Return the (x, y) coordinate for the center point of the cell that contains the specified text.  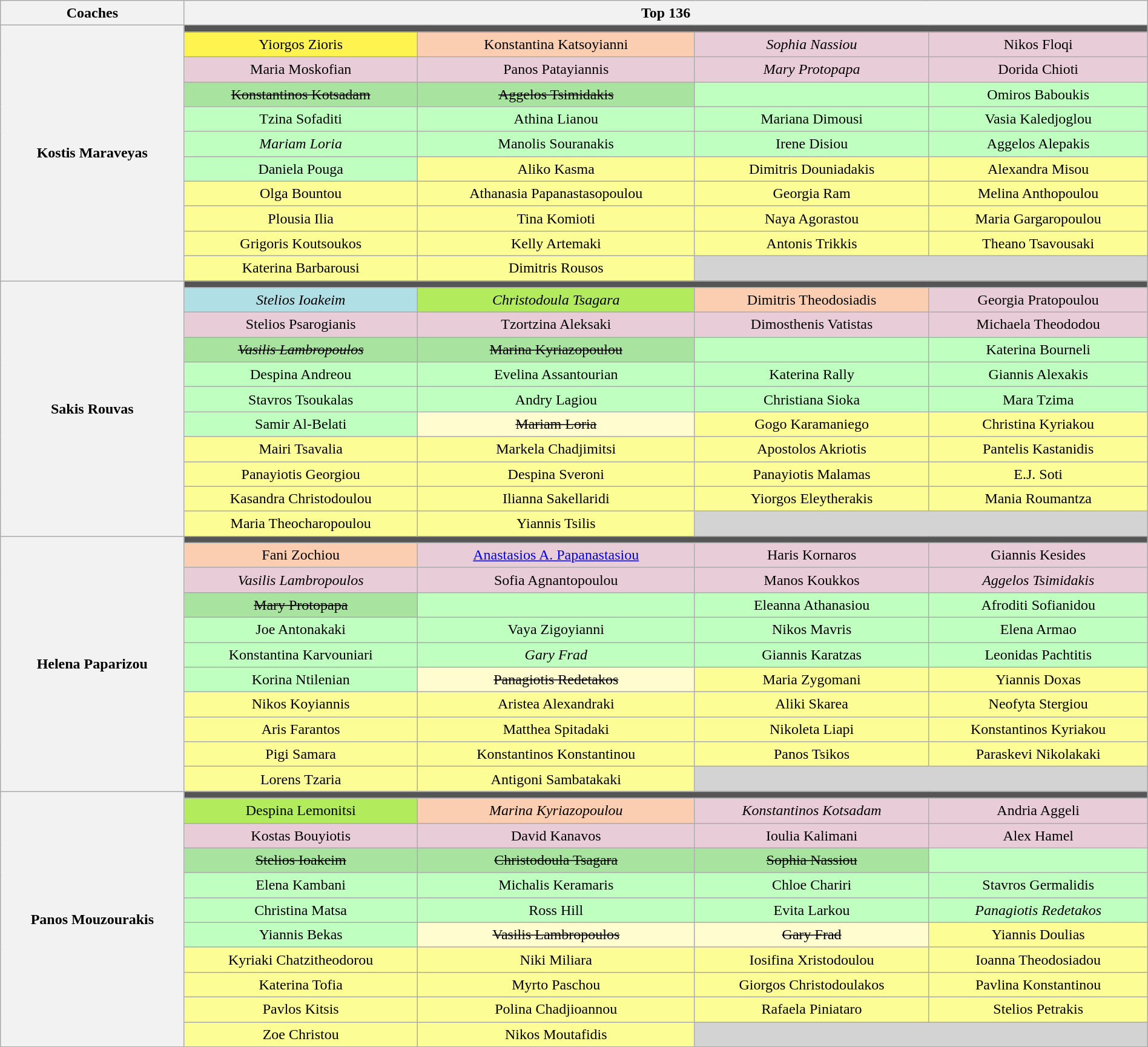
Irene Disiou (811, 144)
Stavros Germalidis (1038, 885)
Athanasia Papanastasopoulou (556, 194)
Antigoni Sambatakaki (556, 779)
Aggelos Alepakis (1038, 144)
Christiana Sioka (811, 400)
Tzina Sofaditi (301, 119)
Antonis Trikkis (811, 243)
Iosifina Xristodoulou (811, 959)
Aristea Alexandraki (556, 705)
Aris Farantos (301, 729)
Mania Roumantza (1038, 499)
Evelina Assantourian (556, 374)
Plousia Ilia (301, 218)
Olga Bountou (301, 194)
Joe Antonakaki (301, 630)
Yiorgos Zioris (301, 45)
Giorgos Christodoulakos (811, 985)
Dimosthenis Vatistas (811, 325)
Aliko Kasma (556, 168)
Dimitris Theodosiadis (811, 300)
Sakis Rouvas (92, 409)
Pavlina Konstantinou (1038, 985)
Ioulia Kalimani (811, 836)
Tina Komioti (556, 218)
Panos Mouzourakis (92, 919)
Kasandra Christodoulou (301, 499)
Kostis Maraveyas (92, 153)
Yiorgos Eleytherakis (811, 499)
Konstantinos Konstantinou (556, 755)
Katerina Bourneli (1038, 350)
Paraskevi Nikolakaki (1038, 755)
Mara Tzima (1038, 400)
Giannis Karatzas (811, 654)
Pavlos Kitsis (301, 1009)
Afroditi Sofianidou (1038, 604)
Kostas Bouyiotis (301, 836)
Top 136 (666, 13)
Rafaela Piniataro (811, 1009)
Naya Agorastou (811, 218)
Nikos Koyiannis (301, 705)
Katerina Barbarousi (301, 268)
Leonidas Pachtitis (1038, 654)
Katerina Rally (811, 374)
Giannis Kesides (1038, 555)
Zoe Christou (301, 1034)
Yiannis Tsilis (556, 523)
Anastasios A. Papanastasiou (556, 555)
Andry Lagiou (556, 400)
Konstantina Katsoyianni (556, 45)
Panos Tsikos (811, 755)
Yiannis Bekas (301, 935)
Mariana Dimousi (811, 119)
Samir Al-Belati (301, 424)
Nikos Moutafidis (556, 1034)
Giannis Alexakis (1038, 374)
Vaya Zigoyianni (556, 630)
Manos Koukkos (811, 580)
Ilianna Sakellaridi (556, 499)
Fani Zochiou (301, 555)
Nikos Mavris (811, 630)
Panos Patayiannis (556, 69)
Panayiotis Georgiou (301, 474)
Nikoleta Liapi (811, 729)
Haris Kornaros (811, 555)
Elena Kambani (301, 885)
Maria Moskofian (301, 69)
Evita Larkou (811, 910)
Yiannis Doxas (1038, 679)
Dimitris Rousos (556, 268)
Maria Gargaropoulou (1038, 218)
Dimitris Douniadakis (811, 168)
Panayiotis Malamas (811, 474)
Georgia Ram (811, 194)
Michalis Keramaris (556, 885)
Pantelis Kastanidis (1038, 449)
Aliki Skarea (811, 705)
Sofia Agnantopoulou (556, 580)
Alexandra Misou (1038, 168)
E.J. Soti (1038, 474)
Coaches (92, 13)
Neofyta Stergiou (1038, 705)
Maria Theocharopoulou (301, 523)
Katerina Tofia (301, 985)
Despina Lemonitsi (301, 810)
Pigi Samara (301, 755)
Ross Hill (556, 910)
Tzortzina Aleksaki (556, 325)
Alex Hamel (1038, 836)
Maria Zygomani (811, 679)
Korina Ntilenian (301, 679)
Grigoris Koutsoukos (301, 243)
David Kanavos (556, 836)
Athina Lianou (556, 119)
Michaela Theododou (1038, 325)
Despina Andreou (301, 374)
Polina Chadjioannou (556, 1009)
Yiannis Doulias (1038, 935)
Helena Paparizou (92, 664)
Daniela Pouga (301, 168)
Vasia Kaledjoglou (1038, 119)
Despina Sveroni (556, 474)
Gogo Karamaniego (811, 424)
Stelios Psarogianis (301, 325)
Kyriaki Chatzitheodorou (301, 959)
Kelly Artemaki (556, 243)
Markela Chadjimitsi (556, 449)
Lorens Tzaria (301, 779)
Omiros Baboukis (1038, 94)
Matthea Spitadaki (556, 729)
Theano Tsavousaki (1038, 243)
Eleanna Athanasiou (811, 604)
Elena Armao (1038, 630)
Georgia Pratopoulou (1038, 300)
Konstantinos Kyriakou (1038, 729)
Myrto Paschou (556, 985)
Niki Miliara (556, 959)
Apostolos Akriotis (811, 449)
Konstantina Karvouniari (301, 654)
Stavros Tsoukalas (301, 400)
Christina Matsa (301, 910)
Ioanna Theodosiadou (1038, 959)
Stelios Petrakis (1038, 1009)
Dorida Chioti (1038, 69)
Nikos Floqi (1038, 45)
Manolis Souranakis (556, 144)
Melina Anthopoulou (1038, 194)
Andria Aggeli (1038, 810)
Christina Kyriakou (1038, 424)
Mairi Tsavalia (301, 449)
Chloe Chariri (811, 885)
